Provide the [X, Y] coordinate of the cell's center where the given text is located.  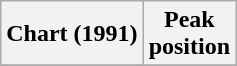
Chart (1991) [72, 34]
Peakposition [189, 34]
